Determine the (x, y) coordinate at the center of the cell enclosing the given text.  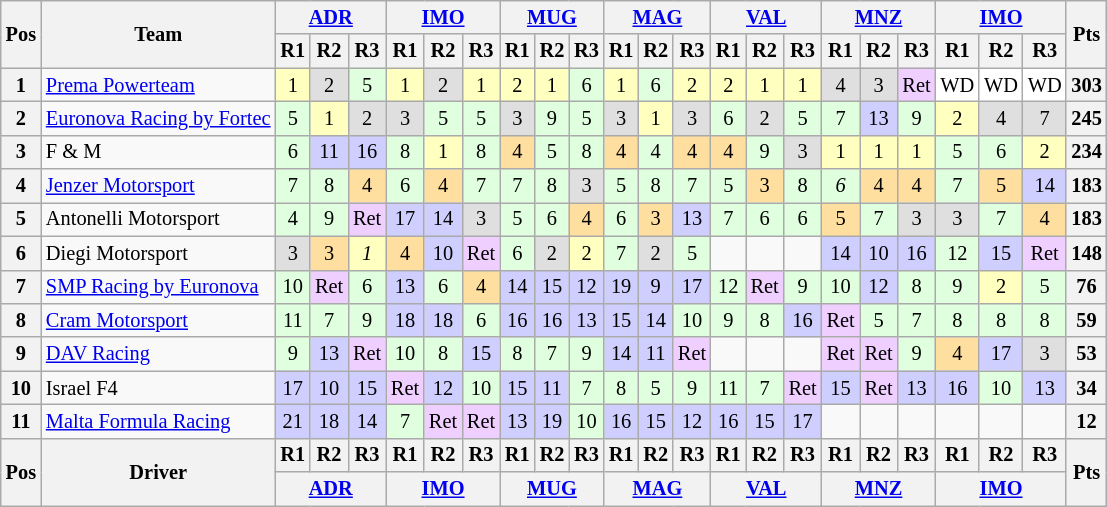
Team (158, 34)
SMP Racing by Euronova (158, 287)
Malta Formula Racing (158, 421)
Euronova Racing by Fortec (158, 118)
234 (1086, 152)
Prema Powerteam (158, 85)
245 (1086, 118)
F & M (158, 152)
Jenzer Motorsport (158, 186)
59 (1086, 320)
Israel F4 (158, 388)
Diegi Motorsport (158, 253)
21 (292, 421)
34 (1086, 388)
148 (1086, 253)
303 (1086, 85)
Cram Motorsport (158, 320)
76 (1086, 287)
Antonelli Motorsport (158, 219)
DAV Racing (158, 354)
53 (1086, 354)
Driver (158, 472)
